Find where the given text appears and provide that cell's center as (x, y) coordinate. 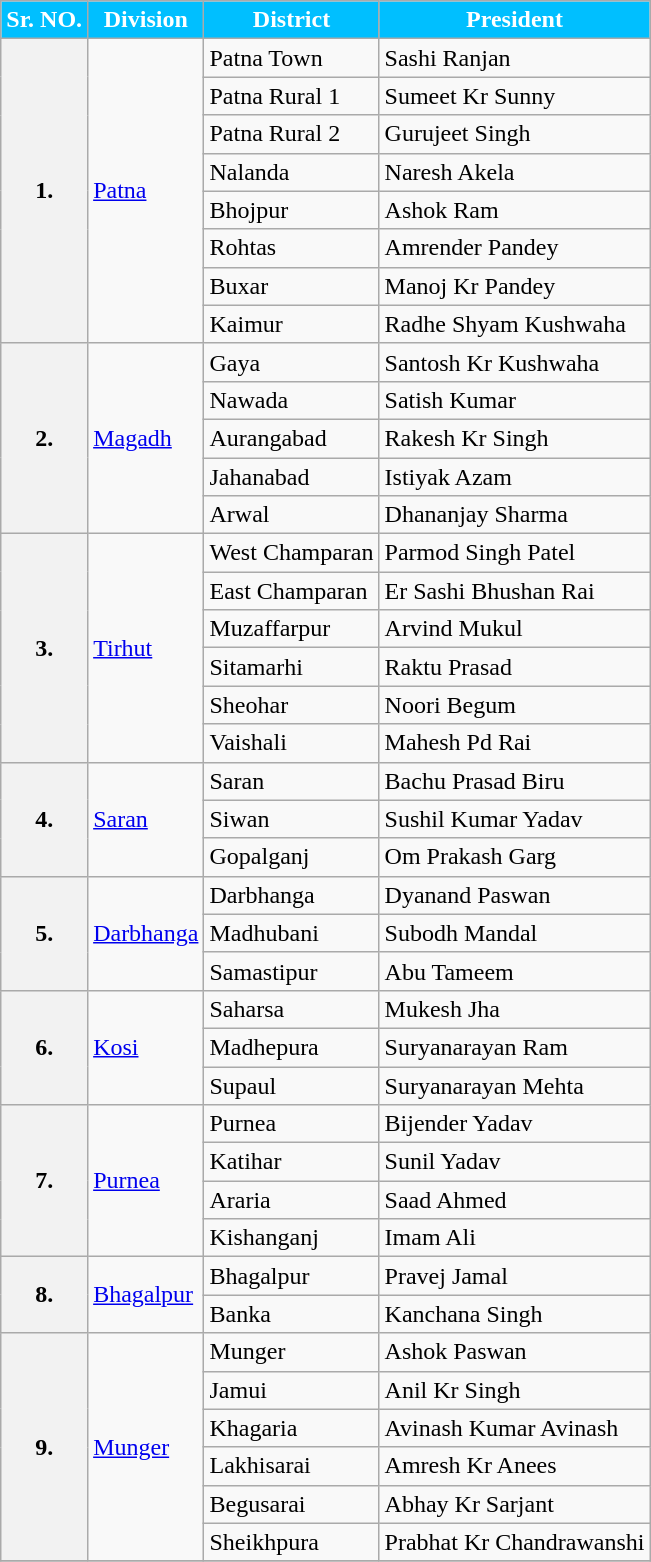
Rakesh Kr Singh (514, 438)
Kosi (146, 1047)
Er Sashi Bhushan Rai (514, 591)
Patna (146, 191)
Amresh Kr Anees (514, 1466)
Banka (292, 1314)
Patna Rural 1 (292, 96)
Saharsa (292, 1009)
Sumeet Kr Sunny (514, 96)
Radhe Shyam Kushwaha (514, 324)
Amrender Pandey (514, 248)
Suryanarayan Mehta (514, 1085)
Satish Kumar (514, 400)
Madhepura (292, 1047)
Sheikhpura (292, 1542)
Jamui (292, 1390)
Sheohar (292, 705)
Parmod Singh Patel (514, 553)
Suryanarayan Ram (514, 1047)
Tirhut (146, 648)
Buxar (292, 286)
Subodh Mandal (514, 933)
Araria (292, 1200)
Samastipur (292, 971)
Ashok Paswan (514, 1352)
Sr. NO. (44, 20)
Patna Rural 2 (292, 134)
Abhay Kr Sarjant (514, 1504)
Bachu Prasad Biru (514, 781)
9. (44, 1447)
Anil Kr Singh (514, 1390)
Aurangabad (292, 438)
Muzaffarpur (292, 629)
Kishanganj (292, 1238)
Vaishali (292, 743)
Naresh Akela (514, 172)
Jahanabad (292, 477)
Raktu Prasad (514, 667)
5. (44, 933)
Avinash Kumar Avinash (514, 1428)
Patna Town (292, 58)
Gaya (292, 362)
President (514, 20)
Sashi Ranjan (514, 58)
Dhananjay Sharma (514, 515)
Prabhat Kr Chandrawanshi (514, 1542)
Gopalganj (292, 857)
Lakhisarai (292, 1466)
3. (44, 648)
Gurujeet Singh (514, 134)
Ashok Ram (514, 210)
7. (44, 1181)
Katihar (292, 1162)
Om Prakash Garg (514, 857)
East Champaran (292, 591)
District (292, 20)
Abu Tameem (514, 971)
Division (146, 20)
4. (44, 819)
Dyanand Paswan (514, 895)
Istiyak Azam (514, 477)
Noori Begum (514, 705)
Santosh Kr Kushwaha (514, 362)
Nawada (292, 400)
Rohtas (292, 248)
1. (44, 191)
2. (44, 438)
Kaimur (292, 324)
Sitamarhi (292, 667)
Supaul (292, 1085)
Khagaria (292, 1428)
Magadh (146, 438)
Mukesh Jha (514, 1009)
8. (44, 1295)
Imam Ali (514, 1238)
Sunil Yadav (514, 1162)
Arwal (292, 515)
Manoj Kr Pandey (514, 286)
Mahesh Pd Rai (514, 743)
Kanchana Singh (514, 1314)
Madhubani (292, 933)
Pravej Jamal (514, 1276)
Nalanda (292, 172)
Bijender Yadav (514, 1124)
Sushil Kumar Yadav (514, 819)
West Champaran (292, 553)
6. (44, 1047)
Begusarai (292, 1504)
Bhojpur (292, 210)
Saad Ahmed (514, 1200)
Siwan (292, 819)
Arvind Mukul (514, 629)
